Capture the cell that displays the provided text and extract its (x, y) central coordinate. 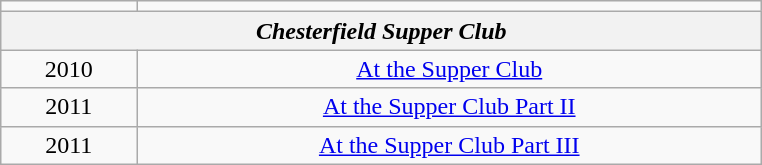
At the Supper Club Part II (450, 107)
At the Supper Club Part III (450, 145)
2010 (69, 69)
At the Supper Club (450, 69)
Chesterfield Supper Club (382, 31)
